Return [X, Y] of the center of cell containing provided text 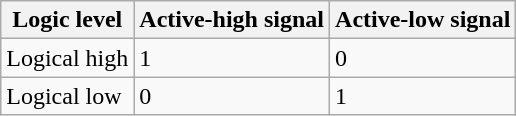
Active-low signal [423, 20]
Active-high signal [232, 20]
Logical low [68, 96]
Logical high [68, 58]
Logic level [68, 20]
